Extract the (x, y) coordinate from the center of the cell holding the provided text.  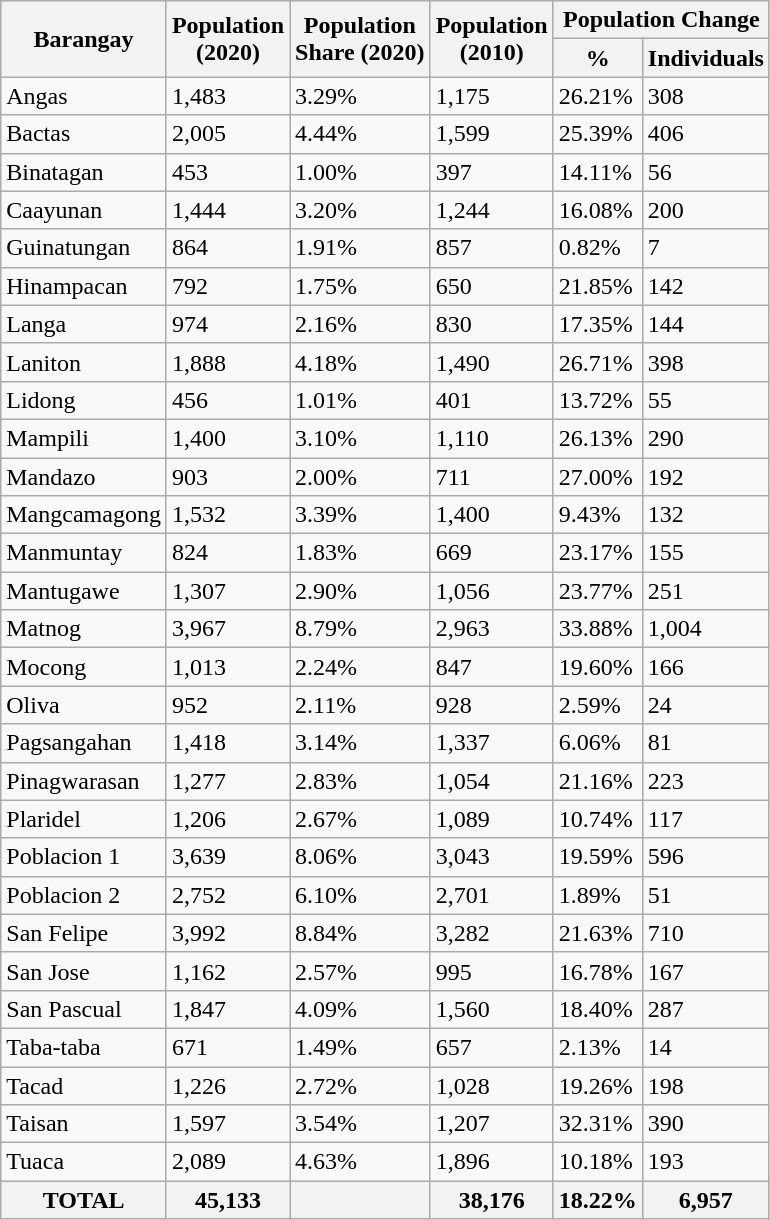
847 (492, 667)
Langa (84, 324)
Manmuntay (84, 553)
1,599 (492, 134)
406 (706, 134)
Laniton (84, 362)
26.21% (598, 96)
200 (706, 210)
290 (706, 438)
1.91% (360, 248)
8.79% (360, 629)
3,282 (492, 933)
Individuals (706, 58)
3,639 (228, 857)
1,277 (228, 781)
Angas (84, 96)
Poblacion 1 (84, 857)
Plaridel (84, 819)
Taba-taba (84, 1047)
287 (706, 1009)
2,963 (492, 629)
Tuaca (84, 1162)
669 (492, 553)
1,054 (492, 781)
10.74% (598, 819)
Tacad (84, 1085)
7 (706, 248)
Matnog (84, 629)
26.13% (598, 438)
Mandazo (84, 477)
Population(2010) (492, 39)
TOTAL (84, 1200)
38,176 (492, 1200)
3,043 (492, 857)
1,175 (492, 96)
223 (706, 781)
596 (706, 857)
3,992 (228, 933)
San Felipe (84, 933)
1.49% (360, 1047)
166 (706, 667)
2.13% (598, 1047)
6,957 (706, 1200)
198 (706, 1085)
2.00% (360, 477)
1.89% (598, 895)
3.10% (360, 438)
3,967 (228, 629)
4.63% (360, 1162)
Guinatungan (84, 248)
2.59% (598, 705)
251 (706, 591)
55 (706, 400)
1,307 (228, 591)
1,597 (228, 1124)
1,206 (228, 819)
1,056 (492, 591)
2,089 (228, 1162)
390 (706, 1124)
3.20% (360, 210)
1,028 (492, 1085)
1.01% (360, 400)
21.63% (598, 933)
144 (706, 324)
Caayunan (84, 210)
21.85% (598, 286)
18.40% (598, 1009)
45,133 (228, 1200)
1,418 (228, 743)
24 (706, 705)
155 (706, 553)
1,532 (228, 515)
Binatagan (84, 172)
81 (706, 743)
San Pascual (84, 1009)
650 (492, 286)
4.18% (360, 362)
3.29% (360, 96)
903 (228, 477)
830 (492, 324)
132 (706, 515)
PopulationShare (2020) (360, 39)
397 (492, 172)
974 (228, 324)
14 (706, 1047)
398 (706, 362)
21.16% (598, 781)
671 (228, 1047)
Mampili (84, 438)
2.67% (360, 819)
995 (492, 971)
Population Change (661, 20)
19.59% (598, 857)
453 (228, 172)
1,560 (492, 1009)
19.26% (598, 1085)
1.83% (360, 553)
3.54% (360, 1124)
1,888 (228, 362)
1,162 (228, 971)
1,847 (228, 1009)
1,244 (492, 210)
% (598, 58)
6.10% (360, 895)
1.00% (360, 172)
4.09% (360, 1009)
Pagsangahan (84, 743)
1,226 (228, 1085)
192 (706, 477)
Lidong (84, 400)
23.77% (598, 591)
710 (706, 933)
456 (228, 400)
1,110 (492, 438)
Barangay (84, 39)
857 (492, 248)
27.00% (598, 477)
Mangcamagong (84, 515)
17.35% (598, 324)
711 (492, 477)
1,013 (228, 667)
Taisan (84, 1124)
14.11% (598, 172)
Mantugawe (84, 591)
10.18% (598, 1162)
6.06% (598, 743)
33.88% (598, 629)
2.83% (360, 781)
51 (706, 895)
1,490 (492, 362)
193 (706, 1162)
3.39% (360, 515)
Hinampacan (84, 286)
23.17% (598, 553)
4.44% (360, 134)
1,004 (706, 629)
928 (492, 705)
32.31% (598, 1124)
952 (228, 705)
Population(2020) (228, 39)
1,207 (492, 1124)
Oliva (84, 705)
56 (706, 172)
26.71% (598, 362)
2.24% (360, 667)
2,752 (228, 895)
2.90% (360, 591)
0.82% (598, 248)
San Jose (84, 971)
792 (228, 286)
1,444 (228, 210)
1,483 (228, 96)
2.11% (360, 705)
142 (706, 286)
308 (706, 96)
13.72% (598, 400)
25.39% (598, 134)
8.84% (360, 933)
167 (706, 971)
Bactas (84, 134)
Poblacion 2 (84, 895)
1.75% (360, 286)
2,701 (492, 895)
864 (228, 248)
9.43% (598, 515)
19.60% (598, 667)
3.14% (360, 743)
8.06% (360, 857)
Mocong (84, 667)
18.22% (598, 1200)
16.78% (598, 971)
Pinagwarasan (84, 781)
1,089 (492, 819)
2.57% (360, 971)
16.08% (598, 210)
2,005 (228, 134)
824 (228, 553)
2.16% (360, 324)
657 (492, 1047)
2.72% (360, 1085)
1,896 (492, 1162)
117 (706, 819)
1,337 (492, 743)
401 (492, 400)
